Determine the (x, y) coordinate at the center of the cell enclosing the given text.  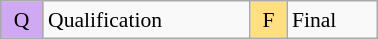
F (268, 20)
Q (22, 20)
Qualification (146, 20)
Final (332, 20)
